For the text-containing cell, return its midpoint in (X, Y) coordinate format. 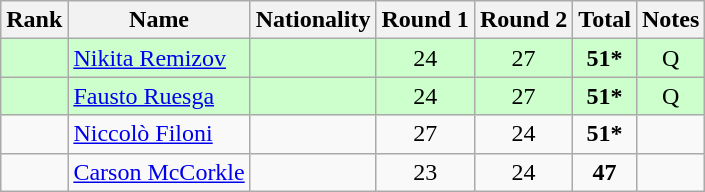
Nationality (313, 20)
Total (605, 20)
Nikita Remizov (159, 58)
23 (425, 172)
47 (605, 172)
Notes (670, 20)
Round 2 (523, 20)
Carson McCorkle (159, 172)
Fausto Ruesga (159, 96)
Round 1 (425, 20)
Rank (34, 20)
Name (159, 20)
Niccolò Filoni (159, 134)
